Output the (X, Y) coordinate of the center of the cell containing the given text.  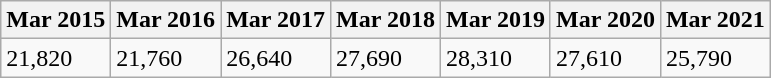
26,640 (276, 58)
Mar 2017 (276, 20)
27,690 (386, 58)
25,790 (715, 58)
28,310 (496, 58)
Mar 2019 (496, 20)
Mar 2015 (56, 20)
Mar 2016 (166, 20)
21,820 (56, 58)
21,760 (166, 58)
Mar 2020 (605, 20)
Mar 2021 (715, 20)
27,610 (605, 58)
Mar 2018 (386, 20)
